For the text-containing cell, return its midpoint in (X, Y) coordinate format. 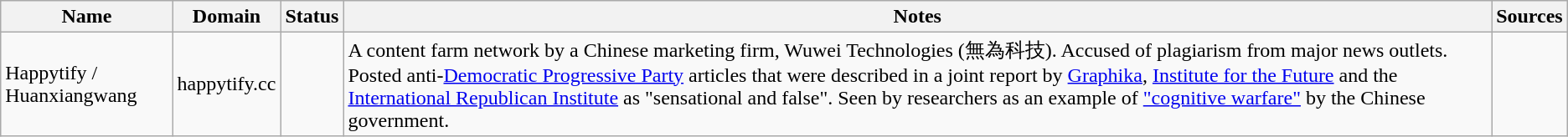
Domain (226, 17)
Notes (918, 17)
Name (87, 17)
happytify.cc (226, 84)
Happytify / Huanxiangwang (87, 84)
Status (312, 17)
Sources (1529, 17)
